Return (x, y) of the center of cell containing provided text 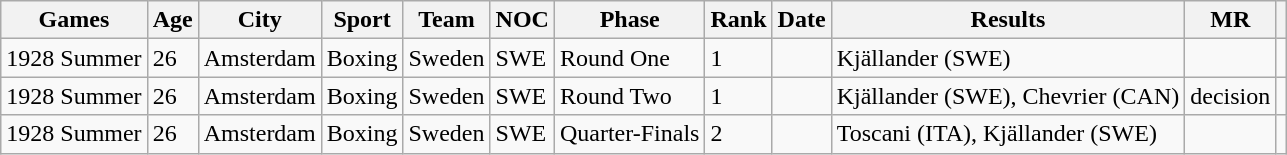
NOC (522, 20)
Rank (738, 20)
Date (802, 20)
Round One (630, 58)
Phase (630, 20)
Kjällander (SWE), Chevrier (CAN) (1008, 96)
Team (446, 20)
decision (1230, 96)
Kjällander (SWE) (1008, 58)
MR (1230, 20)
Results (1008, 20)
Games (74, 20)
2 (738, 134)
Age (172, 20)
City (260, 20)
Quarter-Finals (630, 134)
Toscani (ITA), Kjällander (SWE) (1008, 134)
Sport (362, 20)
Round Two (630, 96)
